Search for the cell housing the specified text and yield its [x, y] center coordinate. 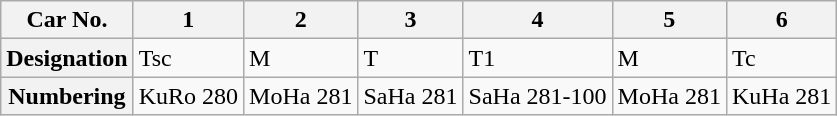
T [410, 58]
T1 [538, 58]
5 [669, 20]
3 [410, 20]
KuRo 280 [188, 96]
Tsc [188, 58]
4 [538, 20]
Tc [781, 58]
Numbering [67, 96]
Designation [67, 58]
SaHa 281-100 [538, 96]
6 [781, 20]
Car No. [67, 20]
2 [301, 20]
KuHa 281 [781, 96]
SaHa 281 [410, 96]
1 [188, 20]
